Find where the given text appears and provide that cell's center as [X, Y] coordinate. 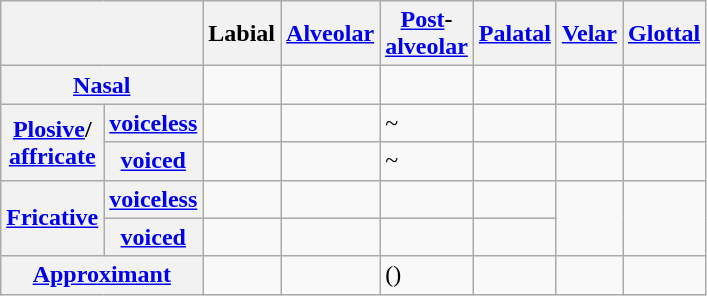
Labial [242, 34]
Post-alveolar [427, 34]
Glottal [664, 34]
Fricative [52, 218]
Plosive/affricate [52, 142]
() [427, 275]
Nasal [102, 85]
Approximant [102, 275]
Palatal [514, 34]
Velar [589, 34]
Alveolar [330, 34]
